Capture the cell that displays the provided text and extract its (x, y) central coordinate. 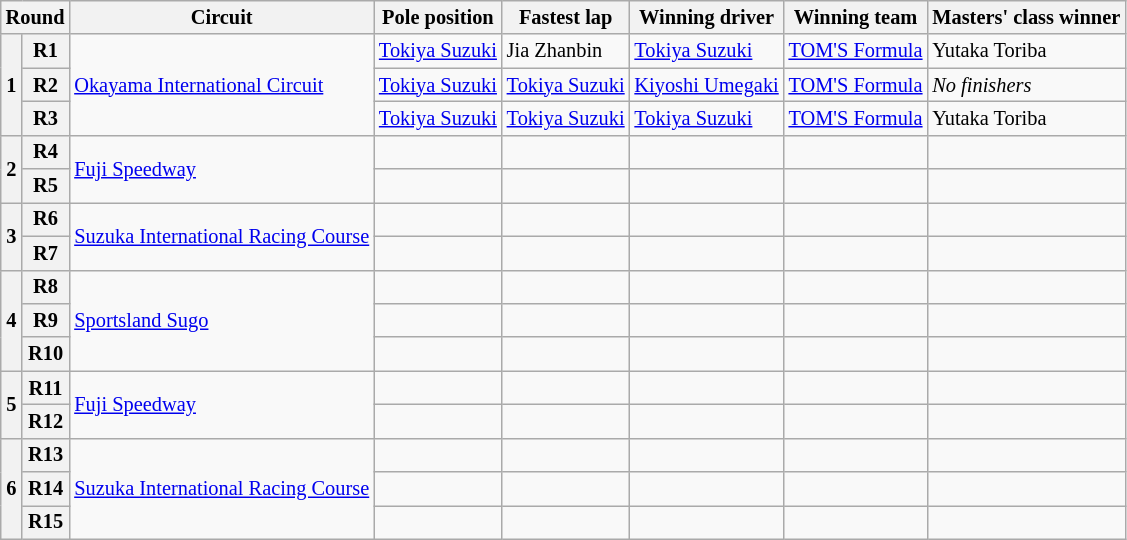
5 (12, 404)
R12 (46, 421)
R2 (46, 85)
R11 (46, 388)
R13 (46, 455)
1 (12, 84)
2 (12, 168)
Okayama International Circuit (222, 84)
Circuit (222, 17)
Round (36, 17)
6 (12, 488)
Winning team (856, 17)
3 (12, 236)
R8 (46, 287)
Kiyoshi Umegaki (707, 85)
R1 (46, 51)
Fastest lap (566, 17)
R9 (46, 320)
Sportsland Sugo (222, 320)
No finishers (1026, 85)
R7 (46, 253)
Masters' class winner (1026, 17)
R15 (46, 522)
R3 (46, 118)
Winning driver (707, 17)
Pole position (438, 17)
R14 (46, 489)
R10 (46, 354)
R6 (46, 219)
Jia Zhanbin (566, 51)
R5 (46, 186)
R4 (46, 152)
4 (12, 320)
